Output the (x, y) coordinate of the center of the cell containing the given text.  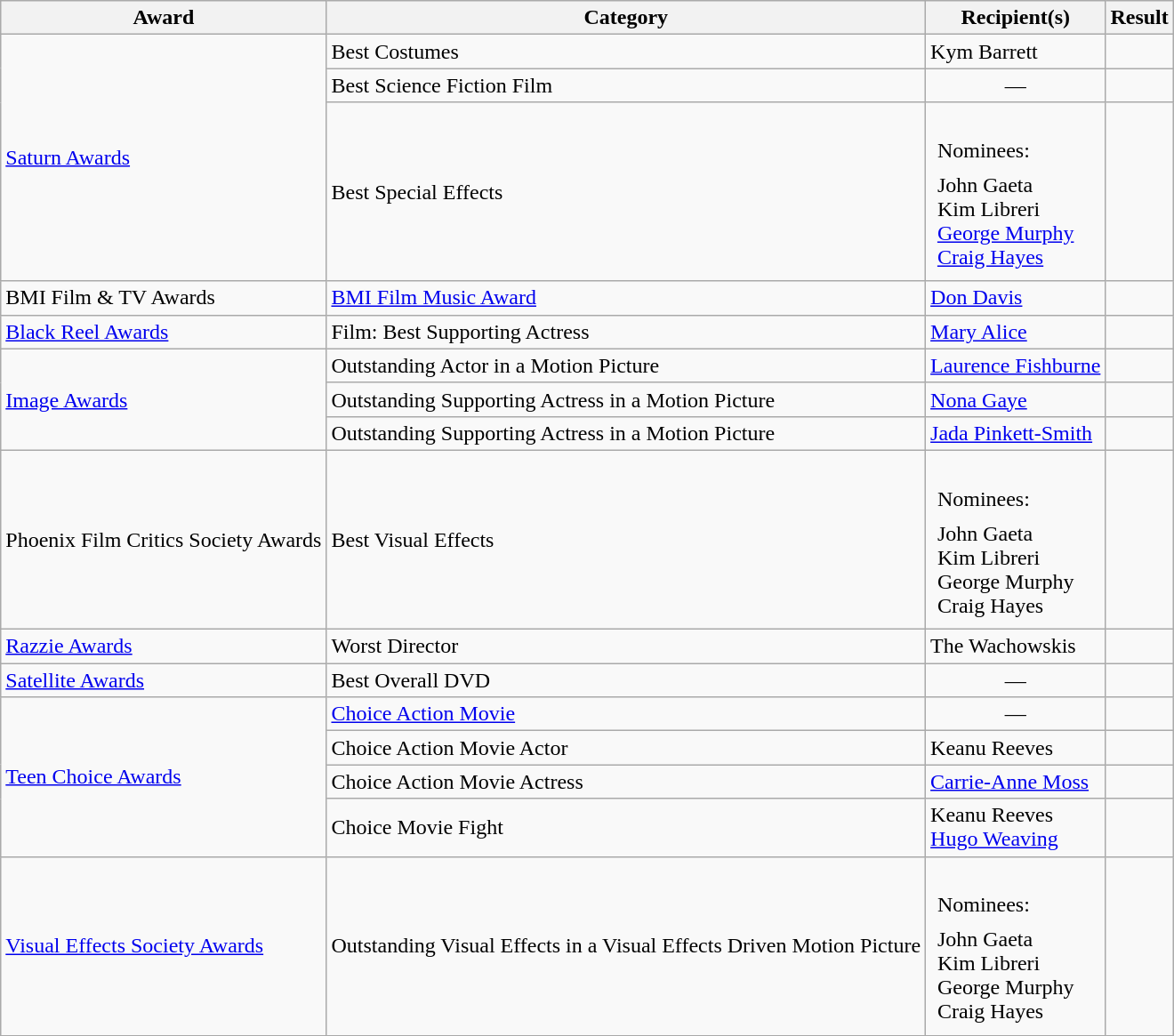
Best Costumes (626, 52)
BMI Film Music Award (626, 298)
Result (1139, 18)
John Gaeta Kim LibreriGeorge Murphy Craig Hayes (1016, 221)
Satellite Awards (164, 680)
Choice Action Movie Actor (626, 748)
Best Overall DVD (626, 680)
Carrie-Anne Moss (1016, 782)
Saturn Awards (164, 158)
Outstanding Visual Effects in a Visual Effects Driven Motion Picture (626, 946)
Recipient(s) (1016, 18)
Jada Pinkett-Smith (1016, 433)
Best Science Fiction Film (626, 85)
Teen Choice Awards (164, 777)
Razzie Awards (164, 646)
Kym Barrett (1016, 52)
Don Davis (1016, 298)
Laurence Fishburne (1016, 365)
Worst Director (626, 646)
Choice Action Movie (626, 714)
Nominees: John Gaeta Kim LibreriGeorge Murphy Craig Hayes (1016, 192)
Phoenix Film Critics Society Awards (164, 539)
Outstanding Actor in a Motion Picture (626, 365)
Visual Effects Society Awards (164, 946)
Best Special Effects (626, 192)
Award (164, 18)
Choice Action Movie Actress (626, 782)
Nona Gaye (1016, 399)
Best Visual Effects (626, 539)
Keanu Reeves (1016, 748)
Image Awards (164, 399)
Keanu ReevesHugo Weaving (1016, 827)
The Wachowskis (1016, 646)
Black Reel Awards (164, 332)
Category (626, 18)
BMI Film & TV Awards (164, 298)
Choice Movie Fight (626, 827)
Film: Best Supporting Actress (626, 332)
Mary Alice (1016, 332)
